Pinpoint the cell where the given text exists, returning its [X, Y] midpoint coordinate. 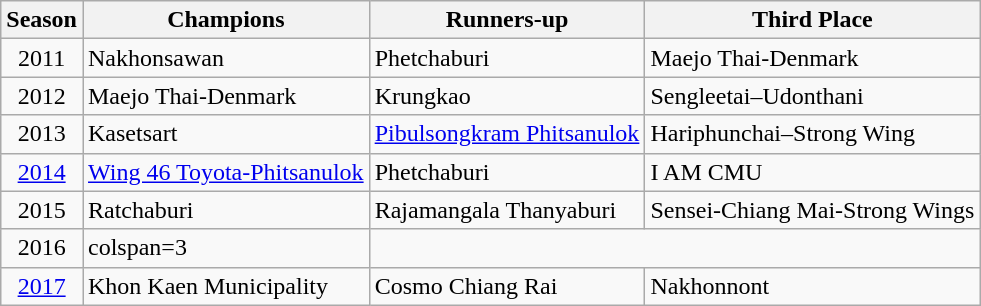
2015 [42, 210]
Nakhonnont [812, 286]
Hariphunchai–Strong Wing [812, 134]
I AM CMU [812, 172]
2014 [42, 172]
colspan=3 [226, 248]
2017 [42, 286]
Runners-up [507, 20]
2012 [42, 96]
Rajamangala Thanyaburi [507, 210]
Sengleetai–Udonthani [812, 96]
Wing 46 Toyota-Phitsanulok [226, 172]
Ratchaburi [226, 210]
Pibulsongkram Phitsanulok [507, 134]
Nakhonsawan [226, 58]
2013 [42, 134]
Krungkao [507, 96]
Khon Kaen Municipality [226, 286]
2011 [42, 58]
Third Place [812, 20]
Season [42, 20]
Champions [226, 20]
Sensei-Chiang Mai-Strong Wings [812, 210]
2016 [42, 248]
Cosmo Chiang Rai [507, 286]
Kasetsart [226, 134]
